From the cell containing the given text, extract its center point as (X, Y) coordinate. 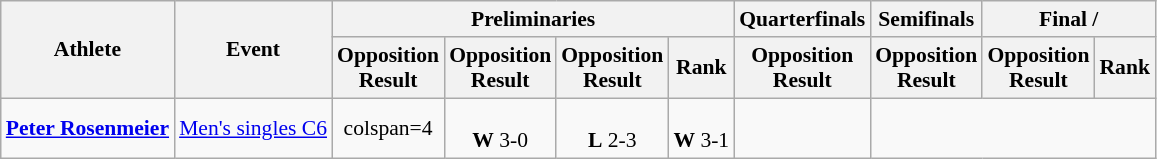
Preliminaries (533, 19)
Peter Rosenmeier (88, 128)
Semifinals (926, 19)
Event (253, 50)
W 3-0 (500, 128)
colspan=4 (388, 128)
L 2-3 (612, 128)
Athlete (88, 50)
W 3-1 (701, 128)
Quarterfinals (802, 19)
Final / (1068, 19)
Men's singles C6 (253, 128)
